Search for the cell housing the specified text and yield its (x, y) center coordinate. 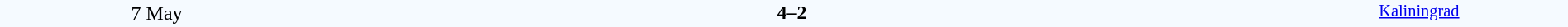
Kaliningrad (1419, 13)
4–2 (791, 12)
7 May (157, 13)
